Return [x, y] of the center of cell containing provided text 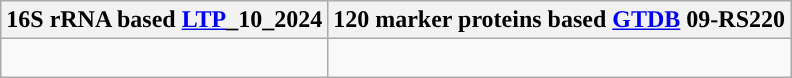
16S rRNA based LTP_10_2024 [164, 20]
120 marker proteins based GTDB 09-RS220 [560, 20]
